Determine the (x, y) coordinate at the center of the cell enclosing the given text.  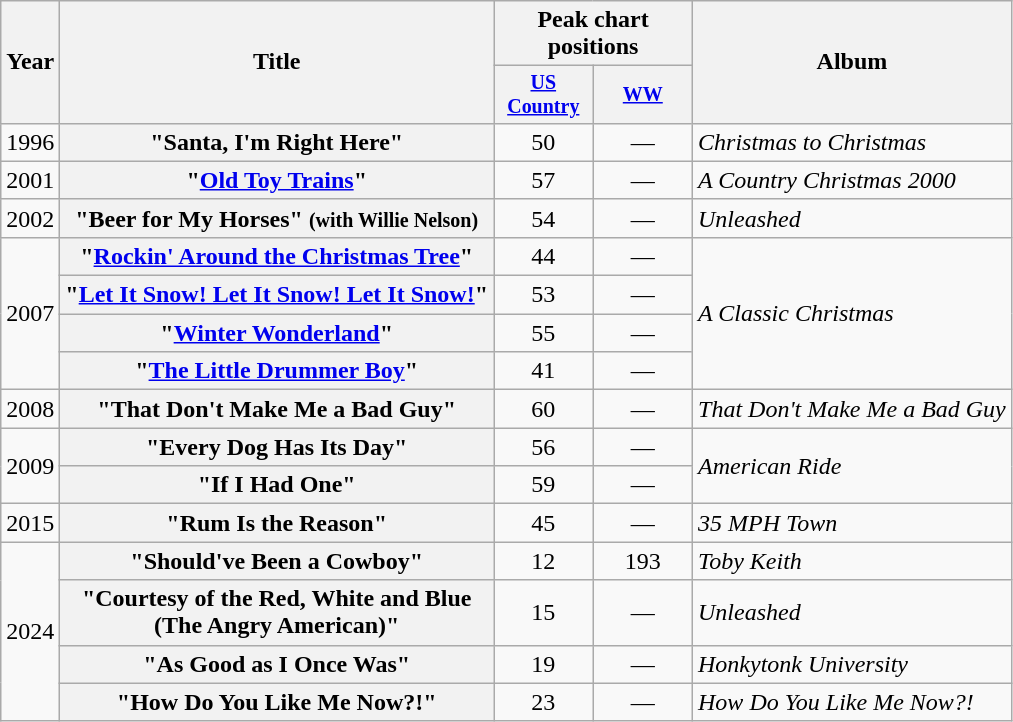
41 (544, 371)
15 (544, 612)
"How Do You Like Me Now?!" (277, 702)
60 (544, 409)
"Winter Wonderland" (277, 333)
"Let It Snow! Let It Snow! Let It Snow!" (277, 295)
A Country Christmas 2000 (852, 180)
American Ride (852, 466)
How Do You Like Me Now?! (852, 702)
Album (852, 62)
"Rum Is the Reason" (277, 523)
50 (544, 142)
Honkytonk University (852, 664)
"The Little Drummer Boy" (277, 371)
12 (544, 561)
57 (544, 180)
2009 (30, 466)
193 (642, 561)
"Santa, I'm Right Here" (277, 142)
2008 (30, 409)
That Don't Make Me a Bad Guy (852, 409)
Peak chartpositions (594, 34)
44 (544, 256)
"Should've Been a Cowboy" (277, 561)
"Beer for My Horses" (with Willie Nelson) (277, 218)
45 (544, 523)
Title (277, 62)
19 (544, 664)
2024 (30, 632)
59 (544, 485)
WW (642, 94)
53 (544, 295)
2007 (30, 313)
"If I Had One" (277, 485)
"As Good as I Once Was" (277, 664)
55 (544, 333)
2015 (30, 523)
54 (544, 218)
1996 (30, 142)
Toby Keith (852, 561)
23 (544, 702)
US Country (544, 94)
56 (544, 447)
35 MPH Town (852, 523)
2002 (30, 218)
"Every Dog Has Its Day" (277, 447)
2001 (30, 180)
"Old Toy Trains" (277, 180)
Christmas to Christmas (852, 142)
"Courtesy of the Red, White and Blue(The Angry American)" (277, 612)
Year (30, 62)
"Rockin' Around the Christmas Tree" (277, 256)
"That Don't Make Me a Bad Guy" (277, 409)
A Classic Christmas (852, 313)
